Locate the cell with the specified text and output its (X, Y) center coordinate. 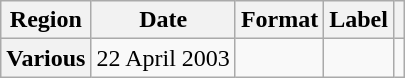
22 April 2003 (163, 58)
Format (279, 20)
Label (359, 20)
Region (46, 20)
Various (46, 58)
Date (163, 20)
